Provide the (x, y) coordinate of the cell's center where the given text is located.  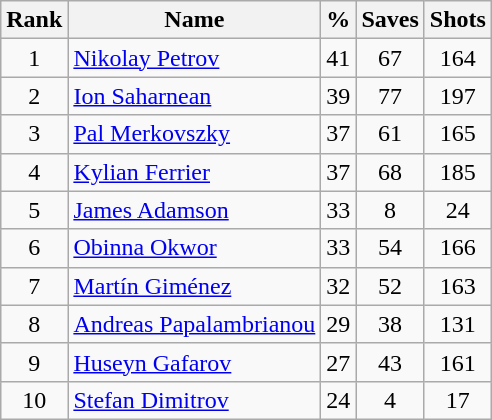
2 (34, 96)
3 (34, 134)
164 (458, 58)
Pal Merkovszky (194, 134)
61 (390, 134)
Name (194, 20)
166 (458, 248)
% (338, 20)
10 (34, 400)
131 (458, 324)
6 (34, 248)
197 (458, 96)
39 (338, 96)
James Adamson (194, 210)
77 (390, 96)
165 (458, 134)
161 (458, 362)
Martín Giménez (194, 286)
1 (34, 58)
17 (458, 400)
Ion Saharnean (194, 96)
5 (34, 210)
43 (390, 362)
Kylian Ferrier (194, 172)
Nikolay Petrov (194, 58)
Rank (34, 20)
Stefan Dimitrov (194, 400)
29 (338, 324)
7 (34, 286)
9 (34, 362)
67 (390, 58)
54 (390, 248)
Shots (458, 20)
32 (338, 286)
163 (458, 286)
Saves (390, 20)
Huseyn Gafarov (194, 362)
41 (338, 58)
27 (338, 362)
185 (458, 172)
Obinna Okwor (194, 248)
68 (390, 172)
52 (390, 286)
38 (390, 324)
Andreas Papalambrianou (194, 324)
